Identify which cell holds the provided text, then report its (X, Y) central coordinate. 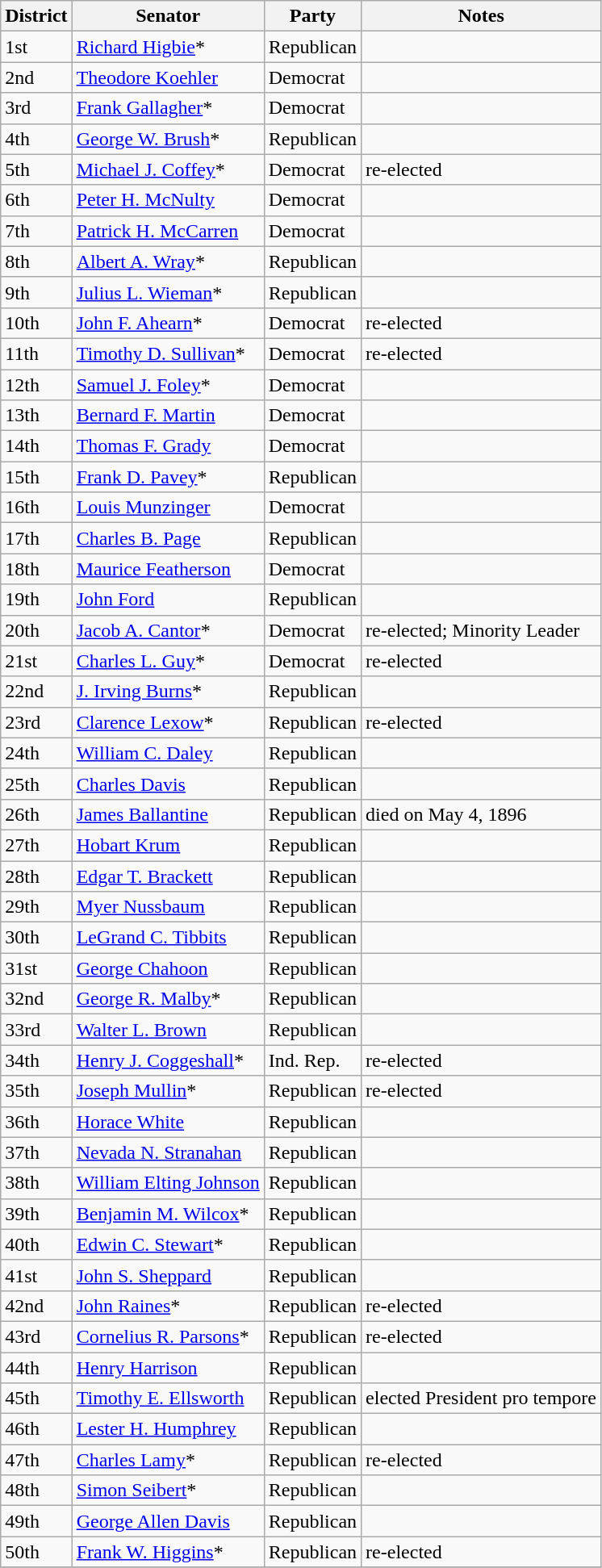
Frank Gallagher* (168, 108)
Louis Munzinger (168, 508)
26th (36, 814)
Nevada N. Stranahan (168, 1152)
Julius L. Wieman* (168, 292)
Lester H. Humphrey (168, 1429)
Albert A. Wray* (168, 261)
1st (36, 47)
Henry J. Coggeshall* (168, 1060)
died on May 4, 1896 (481, 814)
Timothy E. Ellsworth (168, 1399)
Thomas F. Grady (168, 446)
George R. Malby* (168, 999)
41st (36, 1275)
Hobart Krum (168, 845)
Henry Harrison (168, 1368)
10th (36, 323)
Joseph Mullin* (168, 1091)
Patrick H. McCarren (168, 231)
4th (36, 139)
39th (36, 1214)
50th (36, 1552)
6th (36, 200)
Jacob A. Cantor* (168, 630)
James Ballantine (168, 814)
7th (36, 231)
LeGrand C. Tibbits (168, 938)
Myer Nussbaum (168, 907)
40th (36, 1244)
Charles Davis (168, 784)
15th (36, 477)
George Allen Davis (168, 1521)
Frank W. Higgins* (168, 1552)
22nd (36, 692)
Benjamin M. Wilcox* (168, 1214)
John Ford (168, 600)
Charles Lamy* (168, 1460)
Frank D. Pavey* (168, 477)
Michael J. Coffey* (168, 169)
Timothy D. Sullivan* (168, 353)
45th (36, 1399)
Edgar T. Brackett (168, 876)
Edwin C. Stewart* (168, 1244)
George W. Brush* (168, 139)
38th (36, 1183)
Notes (481, 16)
J. Irving Burns* (168, 692)
42nd (36, 1306)
24th (36, 753)
Charles L. Guy* (168, 661)
Theodore Koehler (168, 77)
32nd (36, 999)
33rd (36, 1030)
34th (36, 1060)
Ind. Rep. (312, 1060)
William Elting Johnson (168, 1183)
46th (36, 1429)
44th (36, 1368)
49th (36, 1521)
31st (36, 968)
George Chahoon (168, 968)
William C. Daley (168, 753)
Richard Higbie* (168, 47)
17th (36, 538)
35th (36, 1091)
12th (36, 385)
Samuel J. Foley* (168, 385)
Horace White (168, 1122)
8th (36, 261)
Peter H. McNulty (168, 200)
John S. Sheppard (168, 1275)
Simon Seibert* (168, 1491)
Senator (168, 16)
9th (36, 292)
re-elected; Minority Leader (481, 630)
Party (312, 16)
Cornelius R. Parsons* (168, 1336)
36th (36, 1122)
21st (36, 661)
43rd (36, 1336)
Maurice Featherson (168, 569)
5th (36, 169)
19th (36, 600)
48th (36, 1491)
14th (36, 446)
20th (36, 630)
30th (36, 938)
Bernard F. Martin (168, 416)
27th (36, 845)
John F. Ahearn* (168, 323)
2nd (36, 77)
John Raines* (168, 1306)
Clarence Lexow* (168, 722)
13th (36, 416)
elected President pro tempore (481, 1399)
Walter L. Brown (168, 1030)
18th (36, 569)
16th (36, 508)
37th (36, 1152)
23rd (36, 722)
District (36, 16)
28th (36, 876)
25th (36, 784)
29th (36, 907)
3rd (36, 108)
47th (36, 1460)
Charles B. Page (168, 538)
11th (36, 353)
